Return the (X, Y) coordinate for the center point of the cell that contains the specified text.  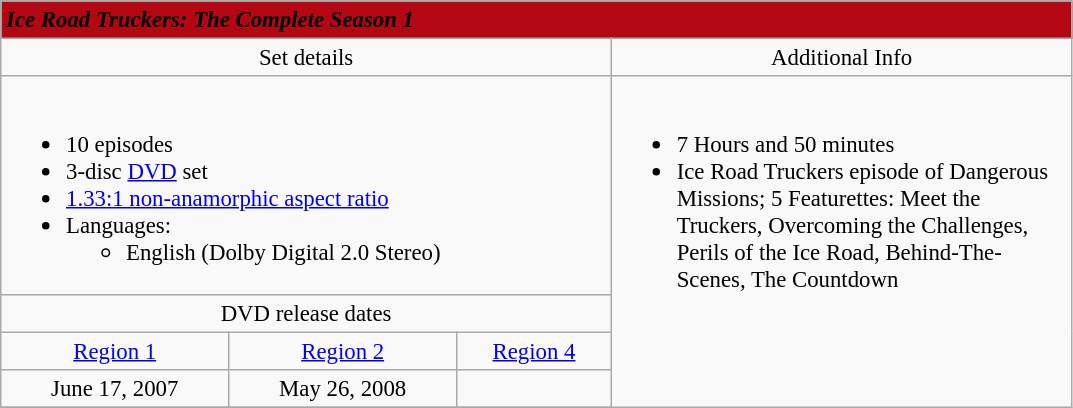
Set details (306, 58)
Ice Road Truckers: The Complete Season 1 (536, 20)
DVD release dates (306, 313)
June 17, 2007 (115, 388)
May 26, 2008 (343, 388)
Region 4 (534, 351)
Region 2 (343, 351)
10 episodes3-disc DVD set1.33:1 non-anamorphic aspect ratioLanguages:English (Dolby Digital 2.0 Stereo) (306, 185)
Additional Info (842, 58)
Region 1 (115, 351)
